Output the (X, Y) coordinate of the center of the cell containing the given text.  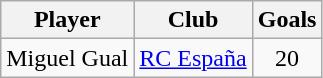
Goals (287, 20)
Player (68, 20)
Club (193, 20)
RC España (193, 58)
Miguel Gual (68, 58)
20 (287, 58)
